Provide the [x, y] coordinate of the cell's center where the given text is located.  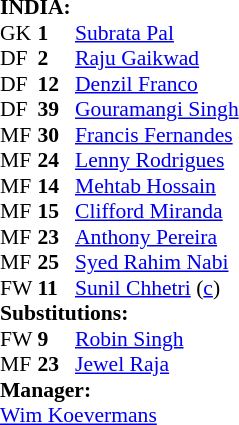
Manager: [120, 390]
Robin Singh [157, 339]
Anthony Pereira [157, 237]
12 [57, 84]
Clifford Miranda [157, 211]
Substitutions: [120, 313]
Francis Fernandes [157, 135]
14 [57, 186]
39 [57, 109]
GK [19, 33]
9 [57, 339]
Mehtab Hossain [157, 186]
11 [57, 288]
Denzil Franco [157, 84]
24 [57, 161]
Jewel Raja [157, 365]
Raju Gaikwad [157, 59]
1 [57, 33]
Syed Rahim Nabi [157, 263]
Lenny Rodrigues [157, 161]
2 [57, 59]
Gouramangi Singh [157, 109]
15 [57, 211]
Sunil Chhetri (c) [157, 288]
30 [57, 135]
25 [57, 263]
Subrata Pal [157, 33]
